Return [X, Y] of the center of cell containing provided text 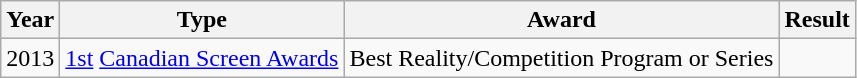
Year [30, 20]
Best Reality/Competition Program or Series [562, 58]
Result [817, 20]
2013 [30, 58]
Type [202, 20]
1st Canadian Screen Awards [202, 58]
Award [562, 20]
